Pinpoint the cell where the given text exists, returning its (X, Y) midpoint coordinate. 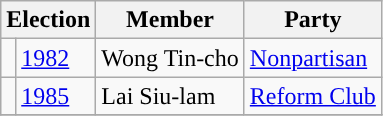
Reform Club (312, 96)
Wong Tin-cho (170, 58)
Election (48, 20)
1982 (56, 58)
Member (170, 20)
1985 (56, 96)
Party (312, 20)
Nonpartisan (312, 58)
Lai Siu-lam (170, 96)
